Find where the given text appears and provide that cell's center as (X, Y) coordinate. 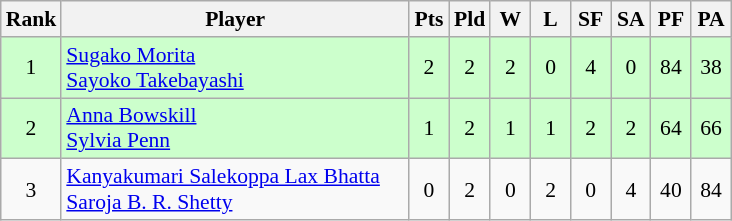
38 (711, 68)
Pld (470, 19)
3 (32, 190)
SA (631, 19)
Rank (32, 19)
Pts (429, 19)
Anna Bowskill Sylvia Penn (235, 128)
Kanyakumari Salekoppa Lax Bhatta Saroja B. R. Shetty (235, 190)
66 (711, 128)
SF (591, 19)
Sugako Morita Sayoko Takebayashi (235, 68)
40 (671, 190)
64 (671, 128)
W (510, 19)
PF (671, 19)
L (550, 19)
Player (235, 19)
PA (711, 19)
